Find where the given text appears and provide that cell's center as [x, y] coordinate. 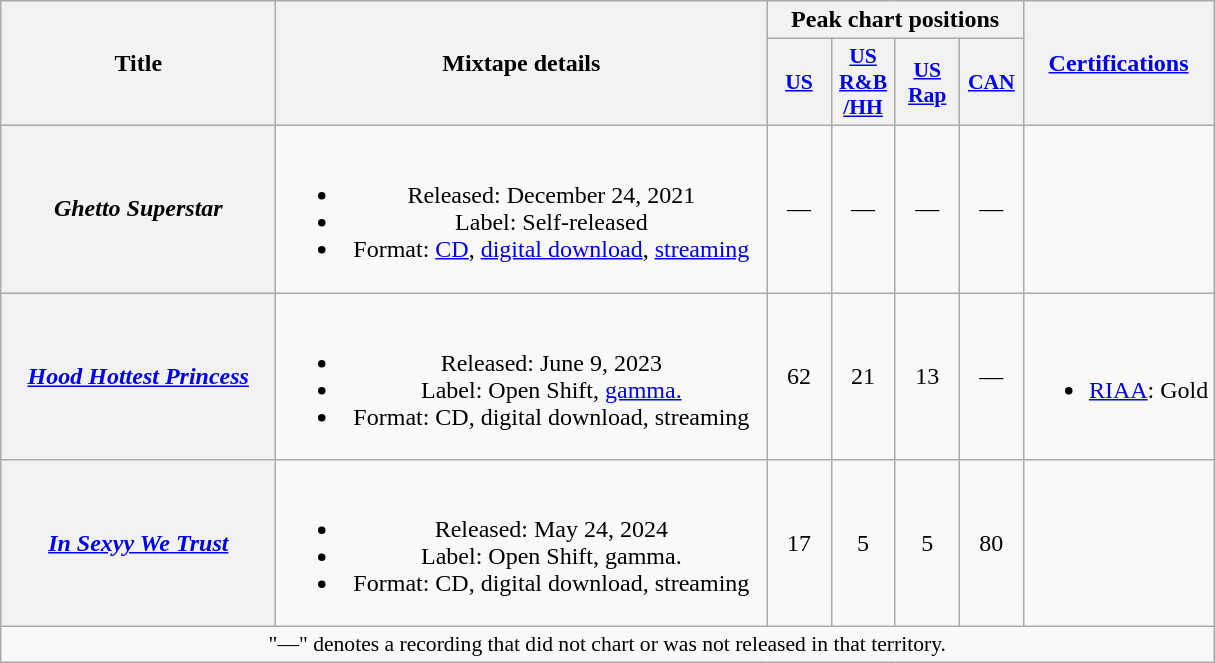
Released: December 24, 2021Label: Self-releasedFormat: CD, digital download, streaming [522, 208]
Title [138, 64]
62 [799, 376]
Mixtape details [522, 64]
17 [799, 544]
Certifications [1118, 64]
Ghetto Superstar [138, 208]
80 [991, 544]
21 [863, 376]
US [799, 82]
USR&B/HH [863, 82]
Peak chart positions [895, 20]
USRap [927, 82]
13 [927, 376]
RIAA: Gold [1118, 376]
Released: June 9, 2023Label: Open Shift, gamma.Format: CD, digital download, streaming [522, 376]
In Sexyy We Trust [138, 544]
Hood Hottest Princess [138, 376]
"—" denotes a recording that did not chart or was not released in that territory. [608, 645]
CAN [991, 82]
Released: May 24, 2024Label: Open Shift, gamma.Format: CD, digital download, streaming [522, 544]
